From the cell containing the given text, extract its center point as [x, y] coordinate. 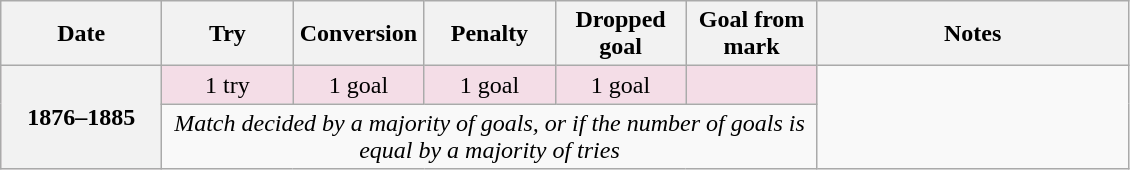
Try [228, 34]
1876–1885 [82, 118]
1 try [228, 85]
Notes [972, 34]
Dropped goal [620, 34]
Match decided by a majority of goals, or if the number of goals is equal by a majority of tries [490, 136]
Goal from mark [752, 34]
Date [82, 34]
Conversion [358, 34]
Penalty [490, 34]
